For the text-containing cell, return its midpoint in (X, Y) coordinate format. 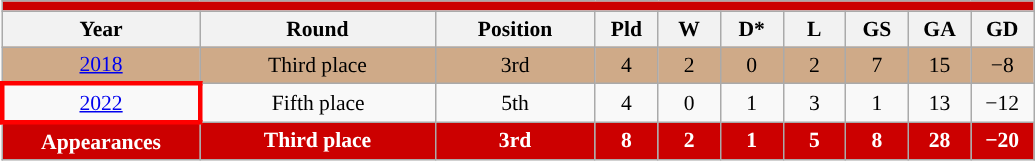
3 (814, 104)
2018 (101, 66)
5 (814, 142)
Fifth place (318, 104)
13 (940, 104)
−8 (1002, 66)
D* (752, 29)
7 (878, 66)
W (690, 29)
Round (318, 29)
2022 (101, 104)
L (814, 29)
Year (101, 29)
−12 (1002, 104)
−20 (1002, 142)
Position (515, 29)
28 (940, 142)
GD (1002, 29)
15 (940, 66)
GA (940, 29)
Appearances (101, 142)
Pld (626, 29)
GS (878, 29)
5th (515, 104)
